For the text-containing cell, return its midpoint in [X, Y] coordinate format. 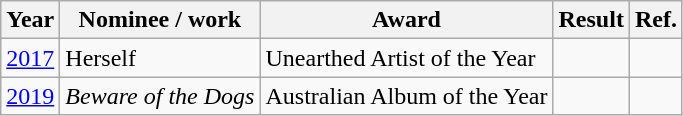
Result [591, 20]
2017 [30, 58]
Year [30, 20]
Award [406, 20]
2019 [30, 96]
Nominee / work [160, 20]
Beware of the Dogs [160, 96]
Australian Album of the Year [406, 96]
Unearthed Artist of the Year [406, 58]
Ref. [656, 20]
Herself [160, 58]
